Provide the (x, y) coordinate of the cell's center where the given text is located.  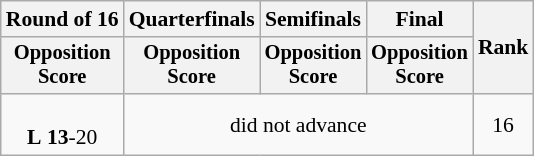
16 (504, 124)
Round of 16 (62, 19)
Semifinals (314, 19)
Rank (504, 48)
L 13-20 (62, 124)
Final (420, 19)
did not advance (298, 124)
Quarterfinals (192, 19)
